Locate the cell with the specified text and output its (x, y) center coordinate. 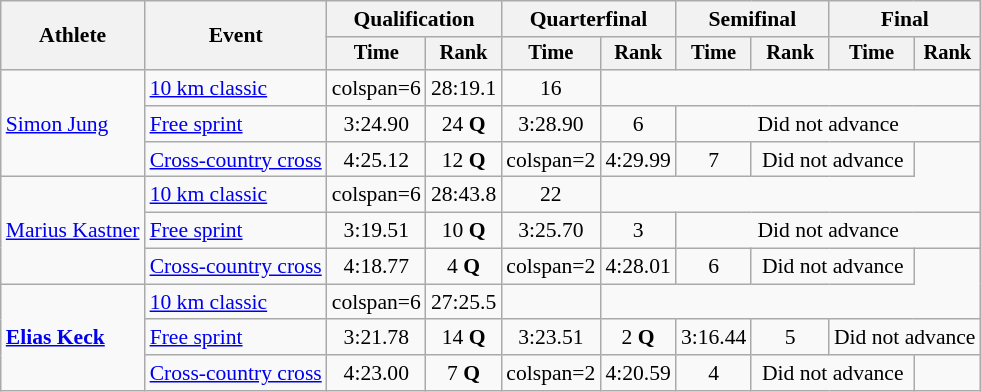
Elias Keck (73, 338)
12 Q (464, 160)
Semifinal (752, 19)
3:16.44 (714, 338)
24 Q (464, 124)
Quarterfinal (588, 19)
5 (790, 338)
Event (236, 36)
10 Q (464, 231)
7 Q (464, 373)
4:29.99 (638, 160)
4:23.00 (376, 373)
4:18.77 (376, 267)
3:25.70 (550, 231)
16 (550, 88)
Final (905, 19)
3:24.90 (376, 124)
3:19.51 (376, 231)
Simon Jung (73, 124)
4:20.59 (638, 373)
4 (714, 373)
3:23.51 (550, 338)
28:19.1 (464, 88)
4:28.01 (638, 267)
4 Q (464, 267)
3:21.78 (376, 338)
Qualification (414, 19)
27:25.5 (464, 302)
Marius Kastner (73, 230)
28:43.8 (464, 195)
Athlete (73, 36)
3:28.90 (550, 124)
22 (550, 195)
3 (638, 231)
14 Q (464, 338)
7 (714, 160)
2 Q (638, 338)
4:25.12 (376, 160)
